Capture the cell that displays the provided text and extract its (x, y) central coordinate. 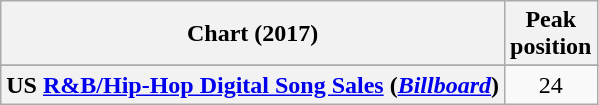
24 (551, 85)
Chart (2017) (253, 34)
Peakposition (551, 34)
US R&B/Hip-Hop Digital Song Sales (Billboard) (253, 85)
